Locate the cell with the specified text and output its [x, y] center coordinate. 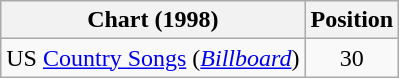
Position [352, 20]
30 [352, 58]
Chart (1998) [153, 20]
US Country Songs (Billboard) [153, 58]
